Return the (X, Y) coordinate for the center point of the cell that contains the specified text.  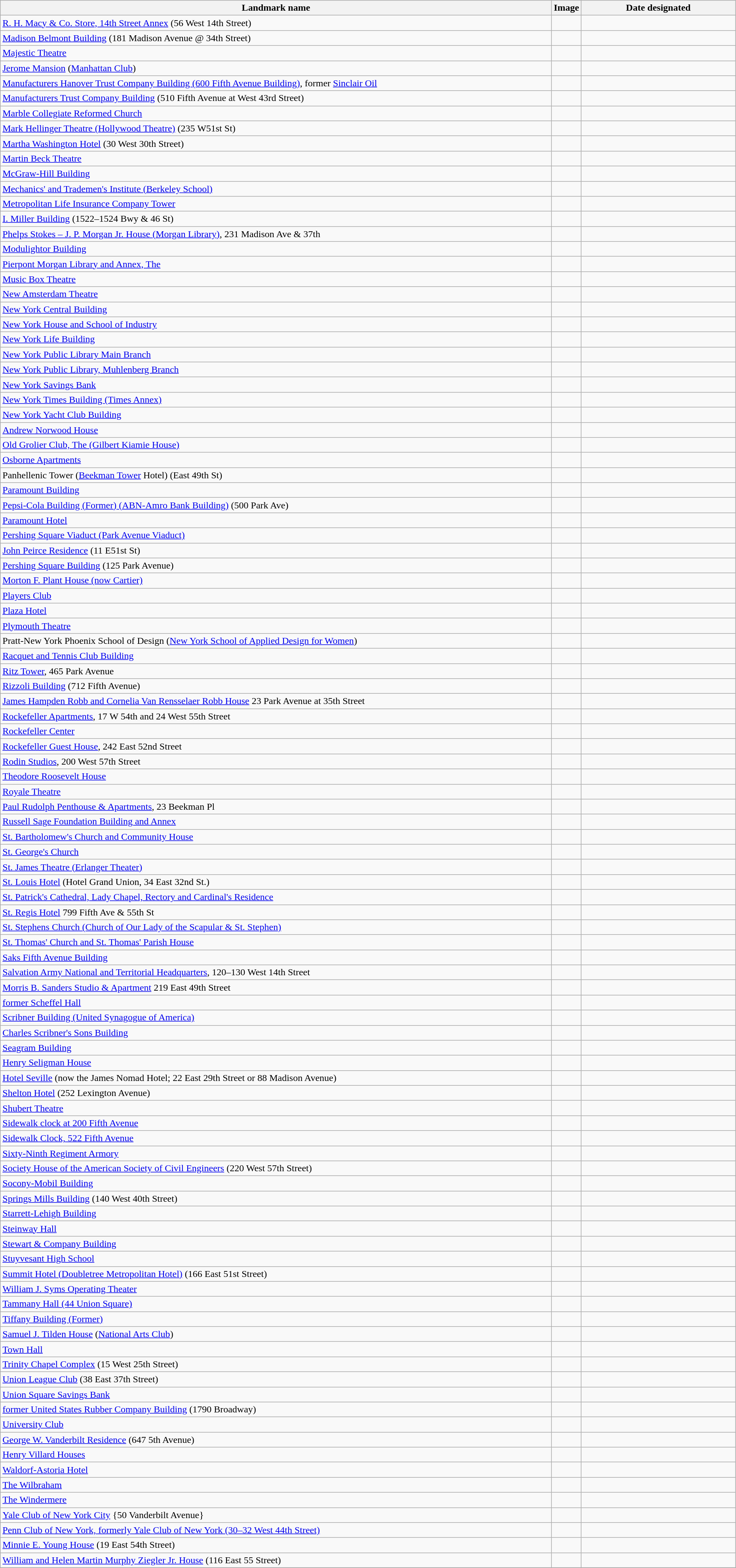
Metropolitan Life Insurance Company Tower (276, 204)
New York Central Building (276, 309)
Martin Beck Theatre (276, 158)
Players Club (276, 596)
former United States Rubber Company Building (1790 Broadway) (276, 1410)
Madison Belmont Building (181 Madison Avenue @ 34th Street) (276, 38)
Rodin Studios, 200 West 57th Street (276, 761)
Union Square Savings Bank (276, 1394)
Union League Club (38 East 37th Street) (276, 1379)
St. James Theatre (Erlanger Theater) (276, 867)
Mark Hellinger Theatre (Hollywood Theatre) (235 W51st St) (276, 128)
George W. Vanderbilt Residence (647 5th Avenue) (276, 1440)
Ritz Tower, 465 Park Avenue (276, 671)
Yale Club of New York City {50 Vanderbilt Avenue} (276, 1515)
Shubert Theatre (276, 1108)
Shelton Hotel (252 Lexington Avenue) (276, 1093)
Old Grolier Club, The (Gilbert Kiamie House) (276, 445)
Date designated (658, 8)
Russell Sage Foundation Building and Annex (276, 822)
Pershing Square Building (125 Park Avenue) (276, 565)
Sidewalk Clock, 522 Fifth Avenue (276, 1138)
Summit Hotel (Doubletree Metropolitan Hotel) (166 East 51st Street) (276, 1274)
Paramount Hotel (276, 520)
Tammany Hall (44 Union Square) (276, 1304)
Landmark name (276, 8)
New York Public Library Main Branch (276, 354)
New York House and School of Industry (276, 324)
Rockefeller Center (276, 731)
Modulightor Building (276, 249)
Pepsi-Cola Building (Former) (ABN-Amro Bank Building) (500 Park Ave) (276, 505)
Charles Scribner's Sons Building (276, 1033)
New York Yacht Club Building (276, 415)
New York Life Building (276, 339)
Samuel J. Tilden House (National Arts Club) (276, 1334)
Penn Club of New York, formerly Yale Club of New York (30–32 West 44th Street) (276, 1530)
Osborne Apartments (276, 460)
Stewart & Company Building (276, 1244)
Paul Rudolph Penthouse & Apartments, 23 Beekman Pl (276, 807)
Image (566, 8)
Saks Fifth Avenue Building (276, 957)
St. Patrick's Cathedral, Lady Chapel, Rectory and Cardinal's Residence (276, 897)
New York Savings Bank (276, 384)
Stuyvesant High School (276, 1259)
Minnie E. Young House (19 East 54th Street) (276, 1545)
William J. Syms Operating Theater (276, 1289)
Paramount Building (276, 490)
Society House of the American Society of Civil Engineers (220 West 57th Street) (276, 1168)
Pratt-New York Phoenix School of Design (New York School of Applied Design for Women) (276, 641)
Phelps Stokes – J. P. Morgan Jr. House (Morgan Library), 231 Madison Ave & 37th (276, 234)
Tiffany Building (Former) (276, 1319)
Music Box Theatre (276, 279)
New York Times Building (Times Annex) (276, 400)
Socony-Mobil Building (276, 1184)
former Scheffel Hall (276, 1003)
Mechanics' and Trademen's Institute (Berkeley School) (276, 189)
The Wilbraham (276, 1485)
McGraw-Hill Building (276, 173)
Royale Theatre (276, 792)
St. Louis Hotel (Hotel Grand Union, 34 East 32nd St.) (276, 882)
James Hampden Robb and Cornelia Van Rensselaer Robb House 23 Park Avenue at 35th Street (276, 701)
St. George's Church (276, 852)
Plaza Hotel (276, 611)
Town Hall (276, 1349)
Seagram Building (276, 1048)
New York Public Library, Muhlenberg Branch (276, 369)
John Peirce Residence (11 E51st St) (276, 550)
Henry Seligman House (276, 1063)
R. H. Macy & Co. Store, 14th Street Annex (56 West 14th Street) (276, 23)
Jerome Mansion (Manhattan Club) (276, 68)
Manufacturers Hanover Trust Company Building (600 Fifth Avenue Building), former Sinclair Oil (276, 83)
Scribner Building (United Synagogue of America) (276, 1018)
University Club (276, 1425)
Rizzoli Building (712 Fifth Avenue) (276, 686)
Morton F. Plant House (now Cartier) (276, 580)
Steinway Hall (276, 1229)
Salvation Army National and Territorial Headquarters, 120–130 West 14th Street (276, 972)
Henry Villard Houses (276, 1455)
Rockefeller Apartments, 17 W 54th and 24 West 55th Street (276, 716)
Racquet and Tennis Club Building (276, 656)
Theodore Roosevelt House (276, 776)
Majestic Theatre (276, 53)
Starrett-Lehigh Building (276, 1214)
Manufacturers Trust Company Building (510 Fifth Avenue at West 43rd Street) (276, 98)
Sixty-Ninth Regiment Armory (276, 1153)
Rockefeller Guest House, 242 East 52nd Street (276, 746)
Pershing Square Viaduct (Park Avenue Viaduct) (276, 535)
Hotel Seville (now the James Nomad Hotel; 22 East 29th Street or 88 Madison Avenue) (276, 1078)
Pierpont Morgan Library and Annex, The (276, 264)
Springs Mills Building (140 West 40th Street) (276, 1199)
St. Thomas' Church and St. Thomas' Parish House (276, 942)
St. Stephens Church (Church of Our Lady of the Scapular & St. Stephen) (276, 927)
Panhellenic Tower (Beekman Tower Hotel) (East 49th St) (276, 475)
Waldorf-Astoria Hotel (276, 1470)
Morris B. Sanders Studio & Apartment 219 East 49th Street (276, 988)
Sidewalk clock at 200 Fifth Avenue (276, 1123)
William and Helen Martin Murphy Ziegler Jr. House (116 East 55 Street) (276, 1560)
Plymouth Theatre (276, 626)
Trinity Chapel Complex (15 West 25th Street) (276, 1364)
St. Regis Hotel 799 Fifth Ave & 55th St (276, 912)
Andrew Norwood House (276, 430)
I. Miller Building (1522–1524 Bwy & 46 St) (276, 219)
New Amsterdam Theatre (276, 294)
Martha Washington Hotel (30 West 30th Street) (276, 143)
Marble Collegiate Reformed Church (276, 113)
The Windermere (276, 1500)
St. Bartholomew's Church and Community House (276, 837)
